Locate the cell with the specified text and output its (x, y) center coordinate. 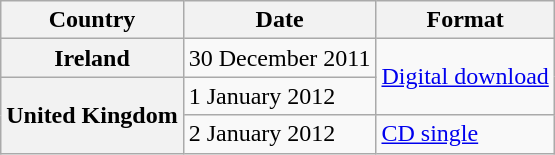
30 December 2011 (280, 58)
2 January 2012 (280, 134)
Date (280, 20)
Format (465, 20)
Ireland (92, 58)
Country (92, 20)
1 January 2012 (280, 96)
Digital download (465, 77)
CD single (465, 134)
United Kingdom (92, 115)
